Return (x, y) of the center of cell containing provided text 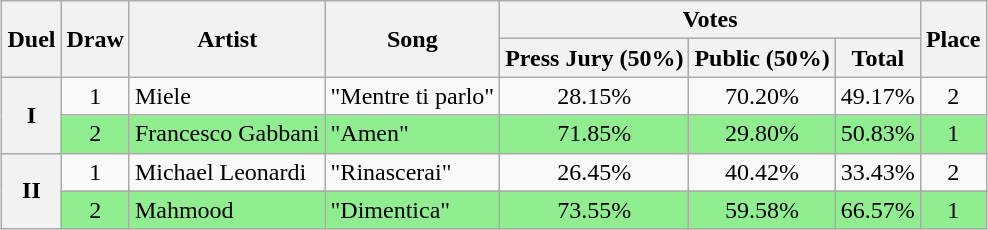
II (32, 191)
Draw (95, 39)
I (32, 115)
Place (953, 39)
70.20% (762, 96)
50.83% (878, 134)
73.55% (594, 210)
"Rinascerai" (412, 172)
40.42% (762, 172)
"Amen" (412, 134)
Mahmood (227, 210)
Duel (32, 39)
Votes (710, 20)
Total (878, 58)
28.15% (594, 96)
Public (50%) (762, 58)
Francesco Gabbani (227, 134)
66.57% (878, 210)
"Mentre ti parlo" (412, 96)
33.43% (878, 172)
71.85% (594, 134)
"Dimentica" (412, 210)
Song (412, 39)
Press Jury (50%) (594, 58)
Artist (227, 39)
Michael Leonardi (227, 172)
Miele (227, 96)
26.45% (594, 172)
29.80% (762, 134)
49.17% (878, 96)
59.58% (762, 210)
